Output the (x, y) coordinate of the center of the cell containing the given text.  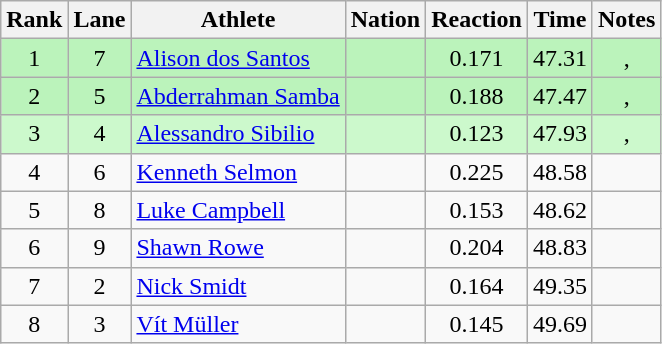
Nation (385, 20)
0.123 (477, 134)
0.188 (477, 96)
9 (100, 248)
0.153 (477, 210)
Athlete (238, 20)
Nick Smidt (238, 286)
Abderrahman Samba (238, 96)
0.225 (477, 172)
Kenneth Selmon (238, 172)
47.31 (560, 58)
Shawn Rowe (238, 248)
Luke Campbell (238, 210)
47.47 (560, 96)
48.62 (560, 210)
Notes (626, 20)
Rank (34, 20)
Vít Müller (238, 324)
48.83 (560, 248)
Reaction (477, 20)
49.69 (560, 324)
47.93 (560, 134)
Alison dos Santos (238, 58)
0.145 (477, 324)
0.171 (477, 58)
Time (560, 20)
Lane (100, 20)
49.35 (560, 286)
1 (34, 58)
0.204 (477, 248)
48.58 (560, 172)
Alessandro Sibilio (238, 134)
0.164 (477, 286)
